Identify which cell holds the provided text, then report its (X, Y) central coordinate. 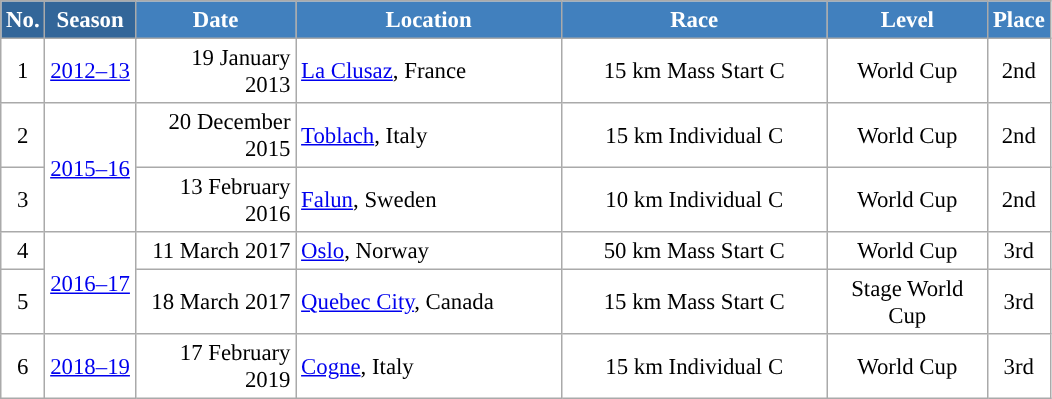
2018–19 (90, 366)
1 (23, 72)
Cogne, Italy (429, 366)
Level (908, 20)
3 (23, 200)
6 (23, 366)
Date (216, 20)
Stage World Cup (908, 302)
Quebec City, Canada (429, 302)
5 (23, 302)
4 (23, 251)
17 February 2019 (216, 366)
13 February 2016 (216, 200)
2 (23, 136)
2015–16 (90, 168)
50 km Mass Start C (694, 251)
La Clusaz, France (429, 72)
Season (90, 20)
No. (23, 20)
Falun, Sweden (429, 200)
Race (694, 20)
Oslo, Norway (429, 251)
Place (1019, 20)
2016–17 (90, 283)
11 March 2017 (216, 251)
10 km Individual C (694, 200)
19 January 2013 (216, 72)
Toblach, Italy (429, 136)
20 December 2015 (216, 136)
Location (429, 20)
18 March 2017 (216, 302)
2012–13 (90, 72)
